Output the (x, y) coordinate of the center of the cell containing the given text.  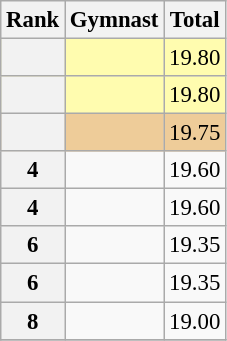
Gymnast (114, 20)
19.75 (195, 133)
Total (195, 20)
8 (33, 321)
19.00 (195, 321)
Rank (33, 20)
